Scan for the cell matching the given text and deliver its [x, y] coordinate at center. 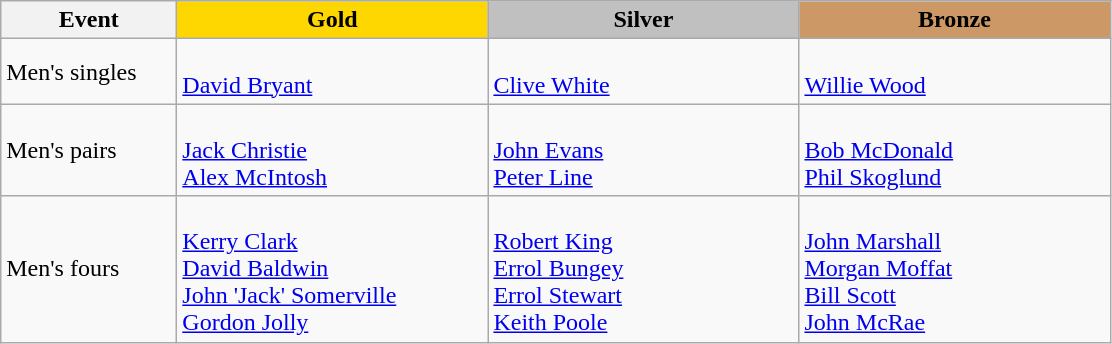
Men's singles [89, 72]
Clive White [644, 72]
Robert King Errol Bungey Errol Stewart Keith Poole [644, 269]
Event [89, 20]
Kerry Clark David Baldwin John 'Jack' Somerville Gordon Jolly [332, 269]
Bob McDonald Phil Skoglund [954, 150]
Jack Christie Alex McIntosh [332, 150]
Men's pairs [89, 150]
Willie Wood [954, 72]
John Evans Peter Line [644, 150]
Silver [644, 20]
John Marshall Morgan Moffat Bill Scott John McRae [954, 269]
David Bryant [332, 72]
Bronze [954, 20]
Gold [332, 20]
Men's fours [89, 269]
